Find where the given text appears and provide that cell's center as [X, Y] coordinate. 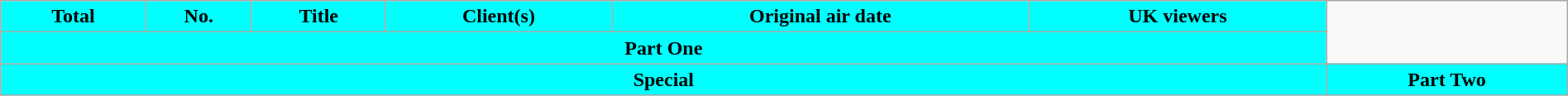
Client(s) [498, 17]
Part Two [1447, 79]
Total [73, 17]
No. [198, 17]
Special [663, 79]
UK viewers [1178, 17]
Part One [663, 48]
Title [318, 17]
Original air date [820, 17]
